Provide the (x, y) coordinate of the cell's center where the given text is located.  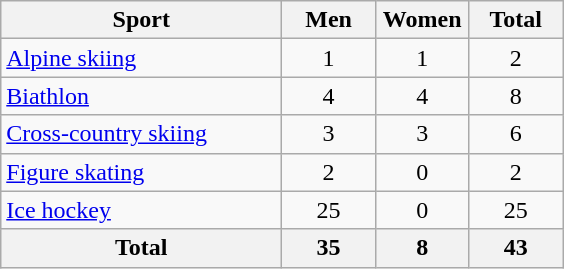
Sport (142, 20)
Men (329, 20)
Figure skating (142, 172)
Women (422, 20)
35 (329, 248)
Cross-country skiing (142, 134)
43 (516, 248)
Alpine skiing (142, 58)
Biathlon (142, 96)
Ice hockey (142, 210)
6 (516, 134)
